Scan for the cell matching the given text and deliver its (X, Y) coordinate at center. 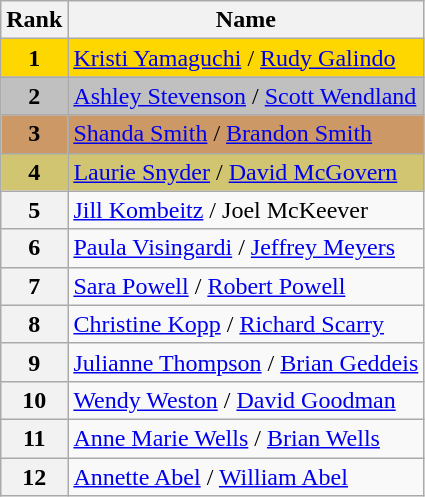
Ashley Stevenson / Scott Wendland (246, 96)
4 (34, 172)
12 (34, 477)
Jill Kombeitz / Joel McKeever (246, 210)
5 (34, 210)
1 (34, 58)
Laurie Snyder / David McGovern (246, 172)
6 (34, 248)
Name (246, 20)
Anne Marie Wells / Brian Wells (246, 438)
Julianne Thompson / Brian Geddeis (246, 362)
Wendy Weston / David Goodman (246, 400)
7 (34, 286)
Christine Kopp / Richard Scarry (246, 324)
2 (34, 96)
Kristi Yamaguchi / Rudy Galindo (246, 58)
Paula Visingardi / Jeffrey Meyers (246, 248)
3 (34, 134)
Annette Abel / William Abel (246, 477)
Sara Powell / Robert Powell (246, 286)
8 (34, 324)
Rank (34, 20)
10 (34, 400)
11 (34, 438)
9 (34, 362)
Shanda Smith / Brandon Smith (246, 134)
